Capture the cell that displays the provided text and extract its [x, y] central coordinate. 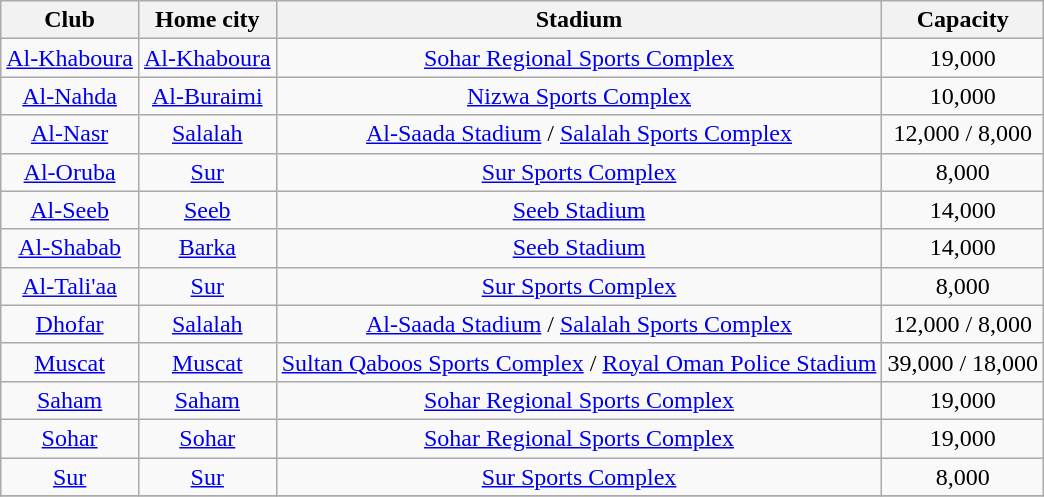
39,000 / 18,000 [963, 362]
Club [70, 20]
Stadium [579, 20]
Capacity [963, 20]
Nizwa Sports Complex [579, 96]
Al-Shabab [70, 248]
Sultan Qaboos Sports Complex / Royal Oman Police Stadium [579, 362]
Al-Tali'aa [70, 286]
Barka [207, 248]
Dhofar [70, 324]
Home city [207, 20]
Al-Nahda [70, 96]
Seeb [207, 210]
Al-Nasr [70, 134]
Al-Buraimi [207, 96]
Al-Oruba [70, 172]
Al-Seeb [70, 210]
10,000 [963, 96]
